Capture the cell that displays the provided text and extract its [X, Y] central coordinate. 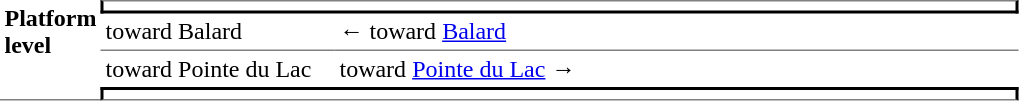
toward Balard [218, 33]
Platform level [50, 50]
toward Pointe du Lac [218, 69]
← toward Balard [677, 33]
toward Pointe du Lac → [677, 69]
